Detect which cell encompasses the target text, then output its [X, Y] center coordinate. 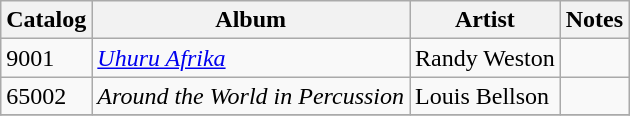
Around the World in Percussion [251, 96]
Artist [486, 20]
65002 [46, 96]
Catalog [46, 20]
Notes [594, 20]
Album [251, 20]
Uhuru Afrika [251, 58]
Randy Weston [486, 58]
9001 [46, 58]
Louis Bellson [486, 96]
